From the cell containing the given text, extract its center point as [x, y] coordinate. 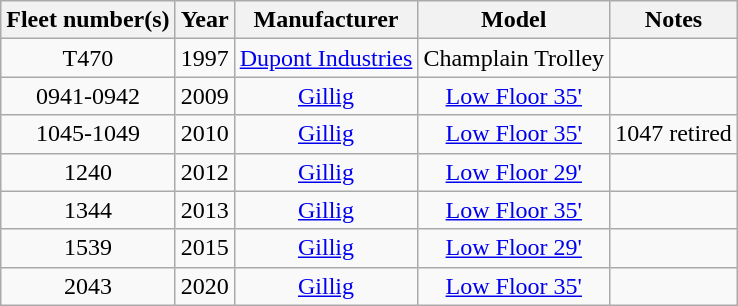
Notes [674, 20]
T470 [88, 58]
Champlain Trolley [514, 58]
1240 [88, 172]
1997 [204, 58]
1344 [88, 210]
Fleet number(s) [88, 20]
2012 [204, 172]
2009 [204, 96]
1047 retired [674, 134]
2010 [204, 134]
Dupont Industries [326, 58]
1045-1049 [88, 134]
2043 [88, 286]
Year [204, 20]
Model [514, 20]
Manufacturer [326, 20]
0941-0942 [88, 96]
2015 [204, 248]
2020 [204, 286]
1539 [88, 248]
2013 [204, 210]
